For the text-containing cell, return its midpoint in [x, y] coordinate format. 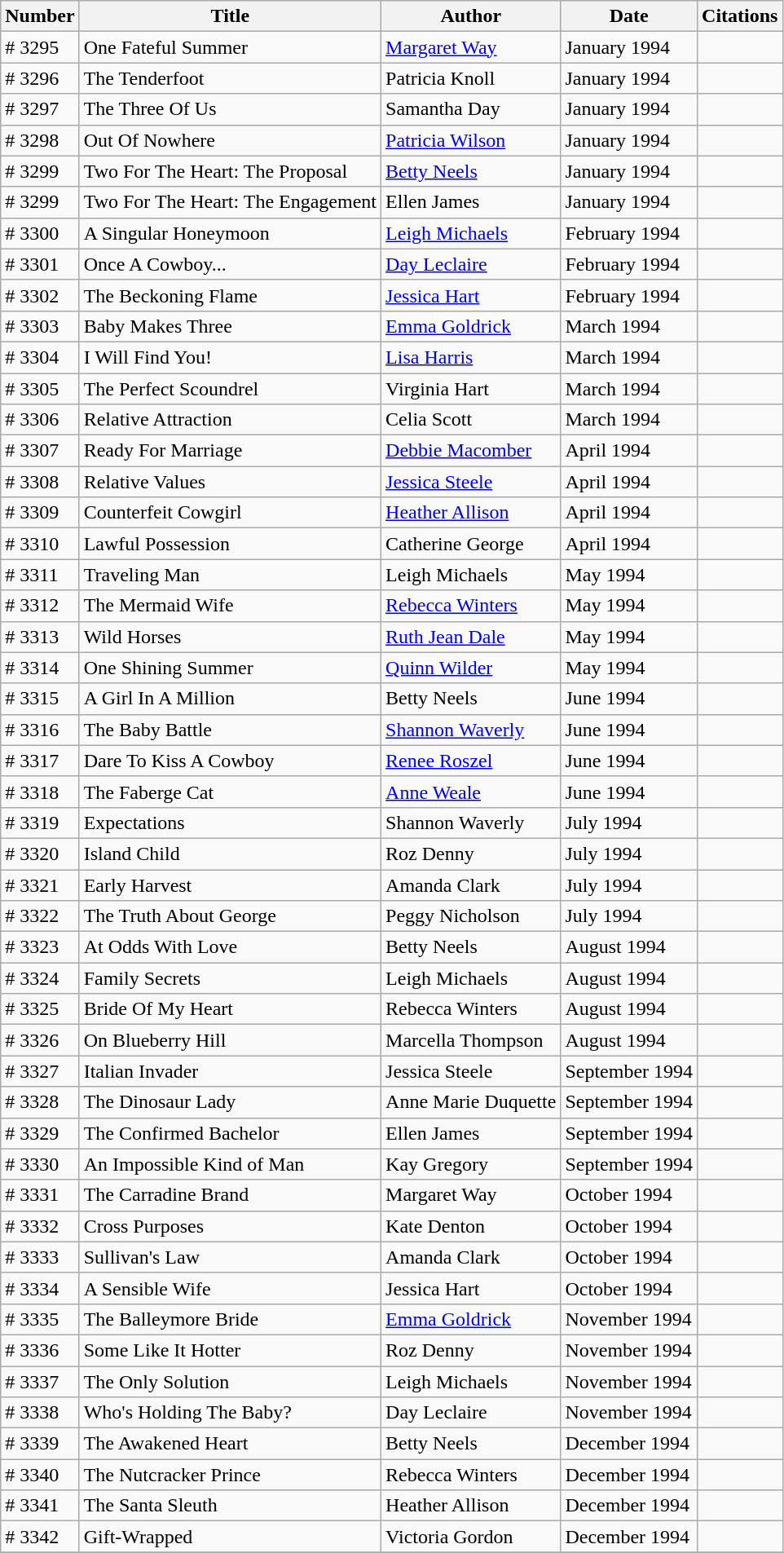
The Mermaid Wife [230, 606]
The Beckoning Flame [230, 295]
The Baby Battle [230, 730]
# 3321 [40, 885]
# 3336 [40, 1350]
Some Like It Hotter [230, 1350]
Citations [740, 16]
Relative Values [230, 482]
# 3338 [40, 1413]
The Truth About George [230, 916]
Virginia Hart [471, 389]
The Balleymore Bride [230, 1319]
# 3335 [40, 1319]
A Singular Honeymoon [230, 233]
Anne Marie Duquette [471, 1102]
# 3337 [40, 1382]
Family Secrets [230, 978]
# 3310 [40, 544]
# 3303 [40, 326]
Ready For Marriage [230, 451]
On Blueberry Hill [230, 1040]
# 3300 [40, 233]
The Nutcracker Prince [230, 1475]
# 3297 [40, 109]
# 3327 [40, 1071]
Expectations [230, 823]
# 3315 [40, 699]
Early Harvest [230, 885]
Patricia Wilson [471, 140]
Samantha Day [471, 109]
Cross Purposes [230, 1226]
# 3341 [40, 1506]
Victoria Gordon [471, 1537]
# 3329 [40, 1133]
# 3314 [40, 668]
Once A Cowboy... [230, 264]
The Carradine Brand [230, 1195]
# 3296 [40, 78]
Out Of Nowhere [230, 140]
# 3308 [40, 482]
Celia Scott [471, 420]
A Girl In A Million [230, 699]
# 3330 [40, 1164]
# 3301 [40, 264]
# 3339 [40, 1444]
I Will Find You! [230, 357]
Quinn Wilder [471, 668]
One Fateful Summer [230, 47]
# 3324 [40, 978]
# 3331 [40, 1195]
# 3295 [40, 47]
Baby Makes Three [230, 326]
Lisa Harris [471, 357]
The Dinosaur Lady [230, 1102]
Catherine George [471, 544]
Two For The Heart: The Proposal [230, 171]
# 3319 [40, 823]
Kate Denton [471, 1226]
Number [40, 16]
# 3298 [40, 140]
The Only Solution [230, 1382]
# 3333 [40, 1257]
# 3340 [40, 1475]
Relative Attraction [230, 420]
Dare To Kiss A Cowboy [230, 761]
# 3304 [40, 357]
# 3302 [40, 295]
Traveling Man [230, 575]
Bride Of My Heart [230, 1009]
Italian Invader [230, 1071]
Gift-Wrapped [230, 1537]
# 3326 [40, 1040]
The Perfect Scoundrel [230, 389]
Wild Horses [230, 637]
The Tenderfoot [230, 78]
Patricia Knoll [471, 78]
# 3311 [40, 575]
The Confirmed Bachelor [230, 1133]
The Faberge Cat [230, 792]
Author [471, 16]
# 3305 [40, 389]
Peggy Nicholson [471, 916]
A Sensible Wife [230, 1288]
Marcella Thompson [471, 1040]
# 3318 [40, 792]
The Awakened Heart [230, 1444]
Lawful Possession [230, 544]
Counterfeit Cowgirl [230, 513]
One Shining Summer [230, 668]
# 3313 [40, 637]
Anne Weale [471, 792]
Title [230, 16]
Debbie Macomber [471, 451]
# 3306 [40, 420]
Date [629, 16]
# 3332 [40, 1226]
# 3342 [40, 1537]
Island Child [230, 854]
At Odds With Love [230, 947]
The Santa Sleuth [230, 1506]
The Three Of Us [230, 109]
Who's Holding The Baby? [230, 1413]
# 3317 [40, 761]
# 3322 [40, 916]
Two For The Heart: The Engagement [230, 202]
Kay Gregory [471, 1164]
An Impossible Kind of Man [230, 1164]
# 3323 [40, 947]
# 3334 [40, 1288]
# 3325 [40, 1009]
# 3307 [40, 451]
# 3316 [40, 730]
Renee Roszel [471, 761]
# 3328 [40, 1102]
# 3312 [40, 606]
Ruth Jean Dale [471, 637]
# 3320 [40, 854]
# 3309 [40, 513]
Sullivan's Law [230, 1257]
